Search for the cell housing the specified text and yield its (X, Y) center coordinate. 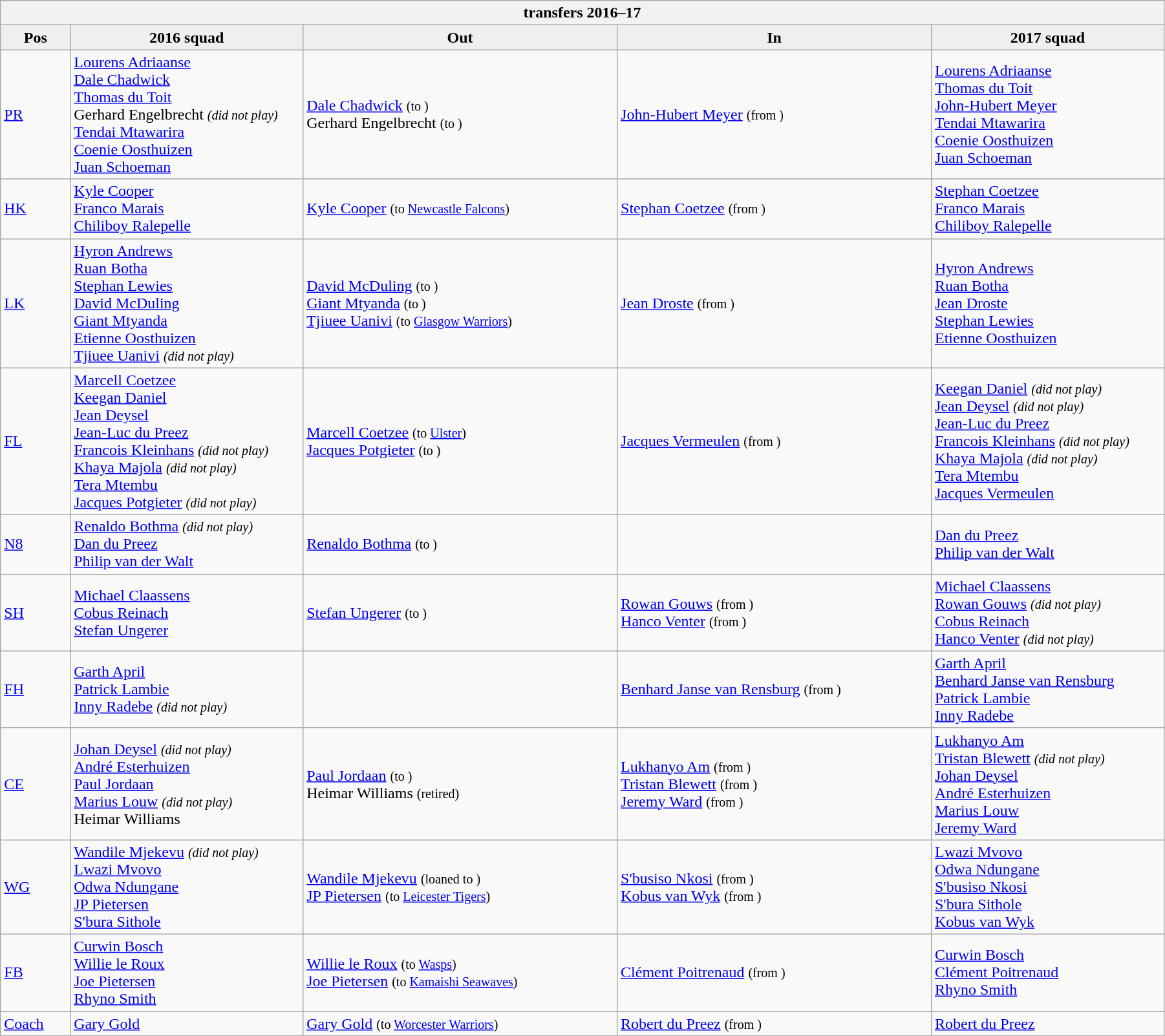
S'busiso Nkosi (from ) Kobus van Wyk (from ) (775, 887)
Garth April Benhard Janse van Rensburg Patrick Lambie Inny Radebe (1047, 689)
Wandile Mjekevu (loaned to ) JP Pietersen (to Leicester Tigers) (460, 887)
HK (36, 209)
Hyron Andrews Ruan Botha Stephan Lewies David McDuling Giant Mtyanda Etienne Oosthuizen Tjiuee Uanivi (did not play) (187, 303)
PR (36, 114)
Rowan Gouws (from ) Hanco Venter (from ) (775, 613)
Hyron Andrews Ruan Botha Jean Droste Stephan Lewies Etienne Oosthuizen (1047, 303)
N8 (36, 544)
Stephan Coetzee (from ) (775, 209)
WG (36, 887)
transfers 2016–17 (582, 13)
Dale Chadwick (to ) Gerhard Engelbrecht (to ) (460, 114)
Curwin Bosch Willie le Roux Joe Pietersen Rhyno Smith (187, 972)
Pos (36, 37)
Lukhanyo Am Tristan Blewett (did not play) Johan Deysel André Esterhuizen Marius Louw Jeremy Ward (1047, 783)
SH (36, 613)
Robert du Preez (1047, 1023)
John-Hubert Meyer (from ) (775, 114)
Lwazi Mvovo Odwa Ndungane S'busiso Nkosi S'bura Sithole Kobus van Wyk (1047, 887)
Stephan Coetzee Franco Marais Chiliboy Ralepelle (1047, 209)
Michael Claassens Cobus Reinach Stefan Ungerer (187, 613)
Willie le Roux (to Wasps) Joe Pietersen (to Kamaishi Seawaves) (460, 972)
Renaldo Bothma (did not play) Dan du Preez Philip van der Walt (187, 544)
Lourens Adriaanse Thomas du Toit John-Hubert Meyer Tendai Mtawarira Coenie Oosthuizen Juan Schoeman (1047, 114)
Robert du Preez (from ) (775, 1023)
Wandile Mjekevu (did not play) Lwazi Mvovo Odwa Ndungane JP Pietersen S'bura Sithole (187, 887)
Clément Poitrenaud (from ) (775, 972)
Jean Droste (from ) (775, 303)
2017 squad (1047, 37)
Renaldo Bothma (to ) (460, 544)
CE (36, 783)
Curwin Bosch Clément Poitrenaud Rhyno Smith (1047, 972)
Dan du Preez Philip van der Walt (1047, 544)
Kyle Cooper Franco Marais Chiliboy Ralepelle (187, 209)
Marcell Coetzee (to Ulster) Jacques Potgieter (to ) (460, 441)
Gary Gold (to Worcester Warriors) (460, 1023)
2016 squad (187, 37)
Kyle Cooper (to Newcastle Falcons) (460, 209)
In (775, 37)
Jacques Vermeulen (from ) (775, 441)
Coach (36, 1023)
Out (460, 37)
FH (36, 689)
Johan Deysel (did not play) André Esterhuizen Paul Jordaan Marius Louw (did not play) Heimar Williams (187, 783)
Garth April Patrick Lambie Inny Radebe (did not play) (187, 689)
Michael Claassens Rowan Gouws (did not play) Cobus Reinach Hanco Venter (did not play) (1047, 613)
Paul Jordaan (to ) Heimar Williams (retired) (460, 783)
Benhard Janse van Rensburg (from ) (775, 689)
Lourens Adriaanse Dale Chadwick Thomas du Toit Gerhard Engelbrecht (did not play) Tendai Mtawarira Coenie Oosthuizen Juan Schoeman (187, 114)
FB (36, 972)
Lukhanyo Am (from ) Tristan Blewett (from ) Jeremy Ward (from ) (775, 783)
Stefan Ungerer (to ) (460, 613)
David McDuling (to ) Giant Mtyanda (to ) Tjiuee Uanivi (to Glasgow Warriors) (460, 303)
FL (36, 441)
Gary Gold (187, 1023)
LK (36, 303)
